Return the (X, Y) coordinate for the center point of the cell that contains the specified text.  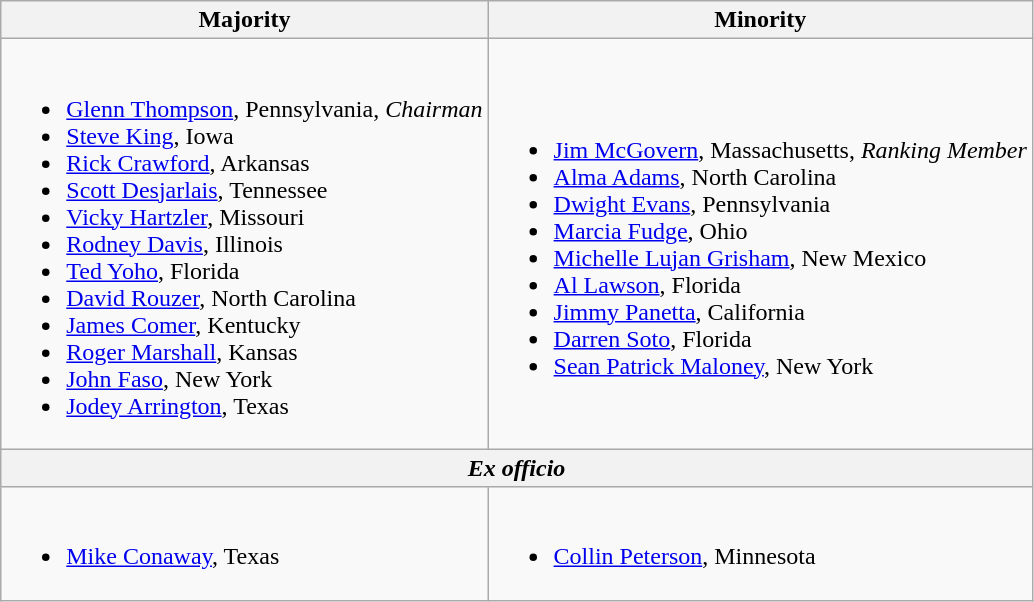
Minority (760, 20)
Collin Peterson, Minnesota (760, 544)
Majority (244, 20)
Ex officio (517, 468)
Mike Conaway, Texas (244, 544)
